Detect which cell encompasses the target text, then output its (x, y) center coordinate. 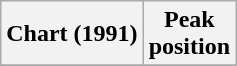
Peakposition (189, 34)
Chart (1991) (72, 34)
